Return the [X, Y] coordinate for the center point of the cell that contains the specified text.  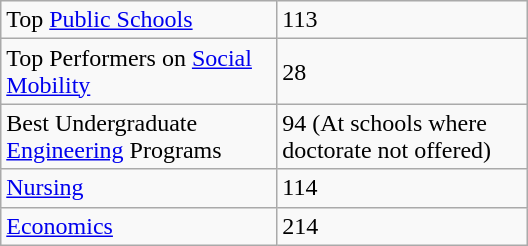
214 [402, 226]
28 [402, 72]
Nursing [139, 188]
114 [402, 188]
Top Performers on Social Mobility [139, 72]
94 (At schools where doctorate not offered) [402, 136]
Top Public Schools [139, 20]
Best Undergraduate Engineering Programs [139, 136]
113 [402, 20]
Economics [139, 226]
